Return the (x, y) coordinate for the center point of the cell that contains the specified text.  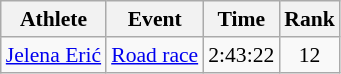
Event (154, 19)
2:43:22 (241, 55)
Road race (154, 55)
Athlete (54, 19)
Rank (310, 19)
12 (310, 55)
Jelena Erić (54, 55)
Time (241, 19)
